Locate the cell with the specified text and output its [X, Y] center coordinate. 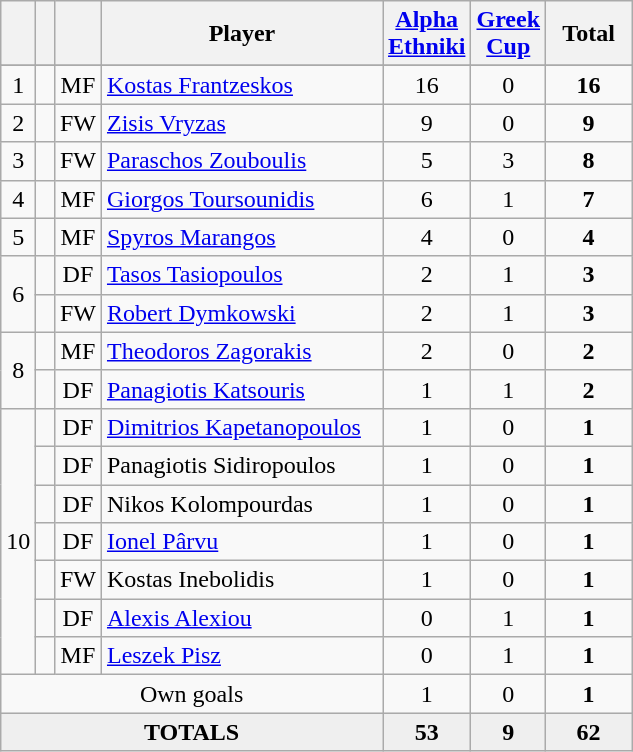
Theodoros Zagorakis [242, 351]
Zisis Vryzas [242, 123]
Player [242, 34]
Robert Dymkowski [242, 313]
Alpha Ethniki [426, 34]
Own goals [192, 694]
Ionel Pârvu [242, 542]
Giorgos Toursounidis [242, 199]
53 [426, 732]
Spyros Marangos [242, 237]
TOTALS [192, 732]
Leszek Pisz [242, 656]
Paraschos Zouboulis [242, 161]
Dimitrios Kapetanopoulos [242, 427]
Kostas Inebolidis [242, 580]
Tasos Tasiopoulos [242, 275]
Nikos Kolompourdas [242, 503]
Panagiotis Katsouris [242, 389]
62 [589, 732]
Panagiotis Sidiropoulos [242, 465]
Greek Cup [508, 34]
10 [18, 541]
Alexis Alexiou [242, 618]
Kostas Frantzeskos [242, 85]
7 [589, 199]
Total [589, 34]
